Provide the (X, Y) coordinate of the cell's center where the given text is located.  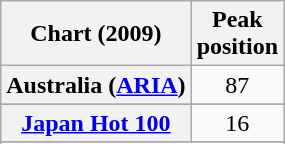
Australia (ARIA) (96, 85)
Japan Hot 100 (96, 123)
Peakposition (237, 34)
Chart (2009) (96, 34)
87 (237, 85)
16 (237, 123)
